Extract the [x, y] coordinate from the center of the cell holding the provided text.  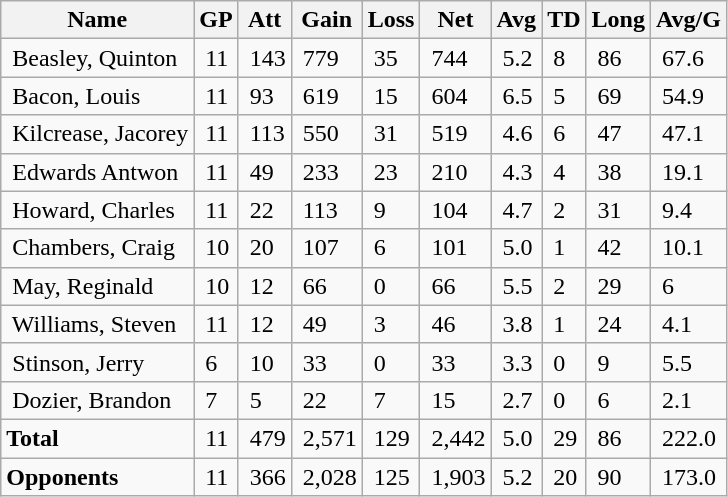
3.8 [516, 324]
67.6 [689, 58]
38 [618, 172]
Chambers, Craig [98, 248]
129 [391, 438]
Gain [326, 20]
Stinson, Jerry [98, 362]
4 [564, 172]
Total [98, 438]
Att [264, 20]
35 [391, 58]
10.1 [689, 248]
779 [326, 58]
Avg [516, 20]
47 [618, 134]
69 [618, 96]
May, Reginald [98, 286]
143 [264, 58]
3 [391, 324]
46 [456, 324]
104 [456, 210]
2,442 [456, 438]
47.1 [689, 134]
125 [391, 477]
Dozier, Brandon [98, 400]
366 [264, 477]
93 [264, 96]
Edwards Antwon [98, 172]
Williams, Steven [98, 324]
24 [618, 324]
2,028 [326, 477]
Howard, Charles [98, 210]
42 [618, 248]
9.4 [689, 210]
8 [564, 58]
19.1 [689, 172]
Kilcrease, Jacorey [98, 134]
Beasley, Quinton [98, 58]
54.9 [689, 96]
90 [618, 477]
Long [618, 20]
2.7 [516, 400]
Opponents [98, 477]
519 [456, 134]
4.1 [689, 324]
2,571 [326, 438]
210 [456, 172]
4.7 [516, 210]
233 [326, 172]
Bacon, Louis [98, 96]
1,903 [456, 477]
479 [264, 438]
2.1 [689, 400]
Avg/G [689, 20]
619 [326, 96]
6.5 [516, 96]
Name [98, 20]
101 [456, 248]
107 [326, 248]
222.0 [689, 438]
744 [456, 58]
604 [456, 96]
TD [564, 20]
Net [456, 20]
550 [326, 134]
4.6 [516, 134]
173.0 [689, 477]
Loss [391, 20]
GP [216, 20]
3.3 [516, 362]
4.3 [516, 172]
23 [391, 172]
